Provide the [x, y] coordinate of the cell's center where the given text is located.  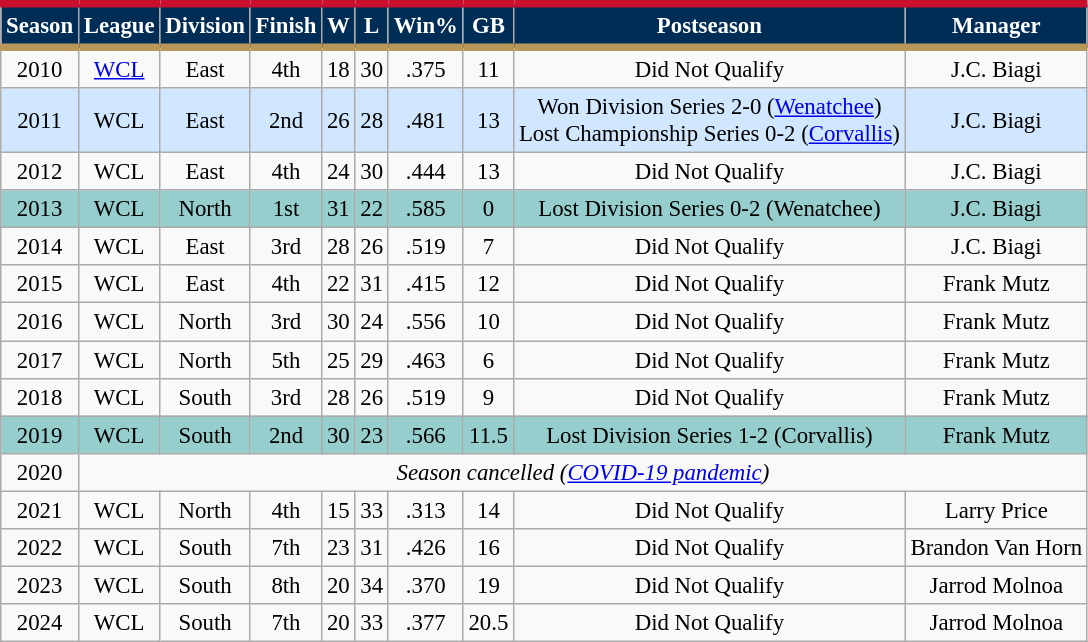
.370 [426, 585]
2011 [40, 120]
.313 [426, 510]
Season cancelled (COVID-19 pandemic) [582, 472]
Season [40, 26]
8th [286, 585]
Manager [996, 26]
2019 [40, 435]
2022 [40, 548]
7 [488, 247]
34 [372, 585]
11 [488, 68]
.463 [426, 360]
10 [488, 322]
L [372, 26]
GB [488, 26]
2013 [40, 209]
.377 [426, 623]
Lost Division Series 0-2 (Wenatchee) [710, 209]
16 [488, 548]
Finish [286, 26]
15 [338, 510]
6 [488, 360]
2014 [40, 247]
2016 [40, 322]
20.5 [488, 623]
2017 [40, 360]
.426 [426, 548]
.444 [426, 172]
.556 [426, 322]
29 [372, 360]
9 [488, 397]
.415 [426, 285]
0 [488, 209]
2024 [40, 623]
2015 [40, 285]
18 [338, 68]
Brandon Van Horn [996, 548]
Larry Price [996, 510]
2018 [40, 397]
2021 [40, 510]
2020 [40, 472]
.375 [426, 68]
5th [286, 360]
11.5 [488, 435]
League [118, 26]
2023 [40, 585]
W [338, 26]
12 [488, 285]
14 [488, 510]
Won Division Series 2-0 (Wenatchee) Lost Championship Series 0-2 (Corvallis) [710, 120]
19 [488, 585]
25 [338, 360]
.481 [426, 120]
Lost Division Series 1-2 (Corvallis) [710, 435]
.566 [426, 435]
2010 [40, 68]
Win% [426, 26]
Division [205, 26]
Postseason [710, 26]
1st [286, 209]
2012 [40, 172]
.585 [426, 209]
